Pinpoint the cell where the given text exists, returning its (X, Y) midpoint coordinate. 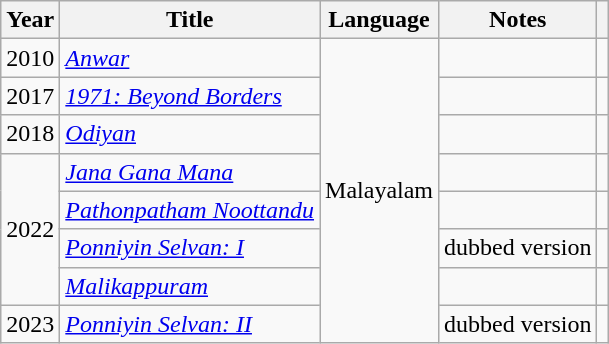
2017 (30, 96)
Malayalam (380, 191)
Anwar (190, 58)
2018 (30, 134)
Ponniyin Selvan: II (190, 324)
2022 (30, 229)
Notes (518, 20)
Pathonpatham Noottandu (190, 210)
Jana Gana Mana (190, 172)
Year (30, 20)
Title (190, 20)
Ponniyin Selvan: I (190, 248)
1971: Beyond Borders (190, 96)
2010 (30, 58)
Malikappuram (190, 286)
2023 (30, 324)
Odiyan (190, 134)
Language (380, 20)
